Scan for the cell matching the given text and deliver its [X, Y] coordinate at center. 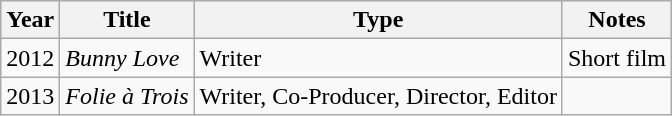
Title [127, 20]
Type [378, 20]
Notes [616, 20]
Writer, Co-Producer, Director, Editor [378, 96]
2012 [30, 58]
Bunny Love [127, 58]
Year [30, 20]
2013 [30, 96]
Writer [378, 58]
Short film [616, 58]
Folie à Trois [127, 96]
